Extract the (X, Y) coordinate from the center of the cell holding the provided text.  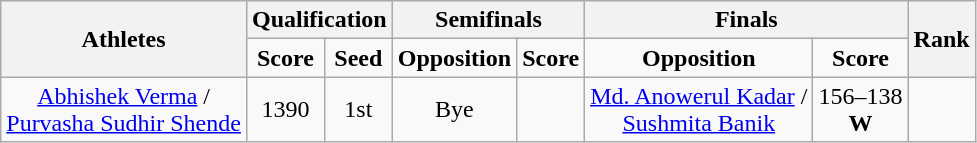
156–138W (860, 110)
Rank (942, 39)
Abhishek Verma /Purvasha Sudhir Shende (124, 110)
Semifinals (488, 20)
Seed (358, 58)
Qualification (319, 20)
Bye (454, 110)
Md. Anowerul Kadar /Sushmita Banik (699, 110)
Finals (746, 20)
Athletes (124, 39)
1st (358, 110)
1390 (285, 110)
